Determine the (X, Y) coordinate at the center of the cell enclosing the given text.  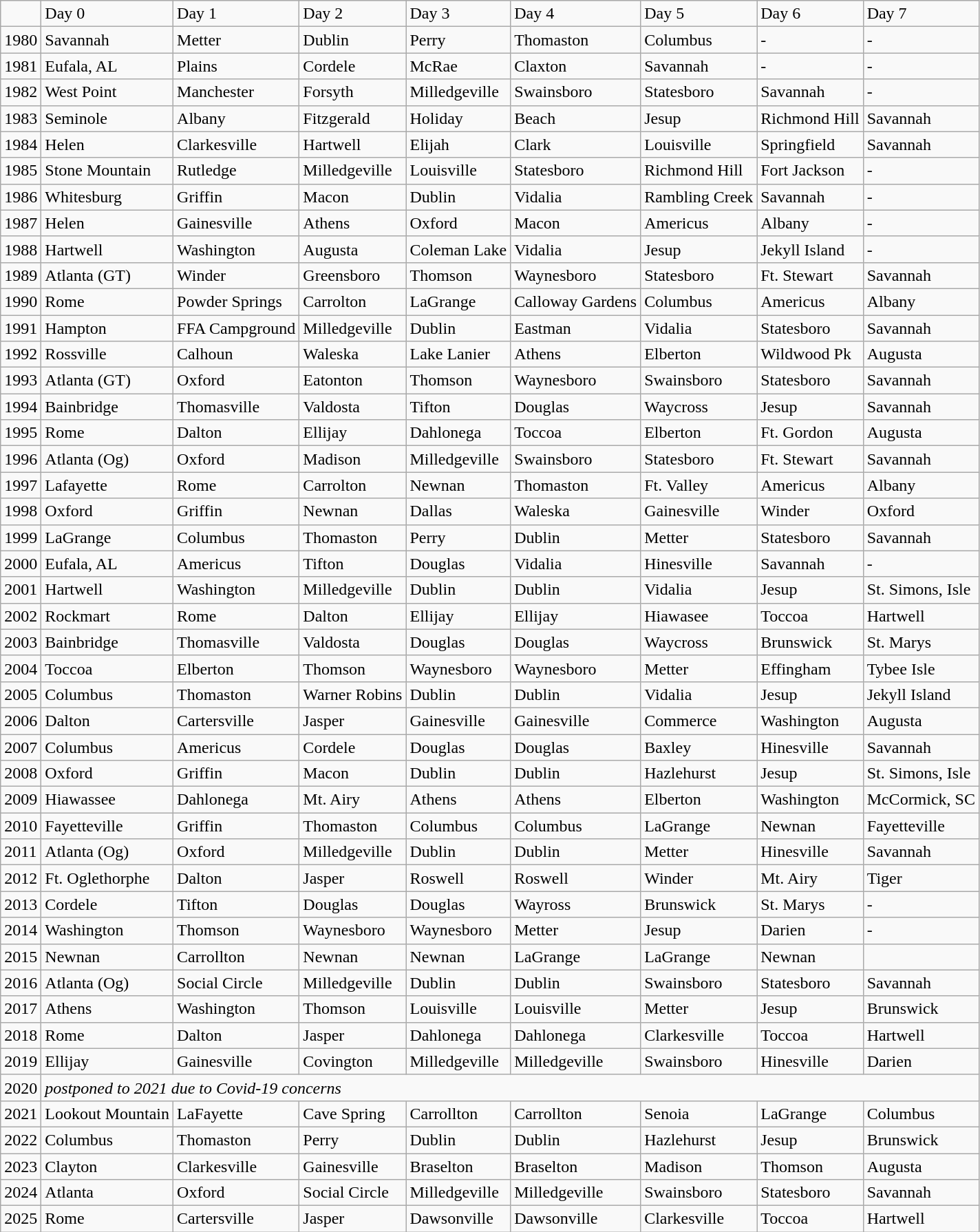
1981 (21, 66)
postponed to 2021 due to Covid-19 concerns (511, 1087)
1994 (21, 407)
Holiday (458, 118)
Atlanta (107, 1193)
2020 (21, 1087)
Commerce (699, 721)
Eastman (575, 328)
Covington (352, 1061)
Hampton (107, 328)
Eatonton (352, 381)
2011 (21, 852)
Effingham (810, 668)
Day 5 (699, 14)
Rutledge (237, 171)
1984 (21, 145)
1991 (21, 328)
Fort Jackson (810, 171)
2014 (21, 931)
Lookout Mountain (107, 1114)
LaFayette (237, 1114)
Baxley (699, 747)
FFA Campground (237, 328)
Claxton (575, 66)
2004 (21, 668)
1992 (21, 354)
1989 (21, 275)
2005 (21, 694)
Rossville (107, 354)
1996 (21, 459)
Ft. Valley (699, 485)
Ft. Oglethorphe (107, 878)
Day 0 (107, 14)
Day 3 (458, 14)
Ft. Gordon (810, 433)
Day 4 (575, 14)
Plains (237, 66)
Greensboro (352, 275)
2018 (21, 1035)
2021 (21, 1114)
Stone Mountain (107, 171)
1997 (21, 485)
McRae (458, 66)
Rockmart (107, 616)
Lake Lanier (458, 354)
Day 1 (237, 14)
1988 (21, 249)
2015 (21, 957)
Springfield (810, 145)
2024 (21, 1193)
Day 2 (352, 14)
2025 (21, 1219)
2006 (21, 721)
Seminole (107, 118)
2022 (21, 1140)
Coleman Lake (458, 249)
Senoia (699, 1114)
2023 (21, 1167)
1982 (21, 92)
Clayton (107, 1167)
Lafayette (107, 485)
Dallas (458, 511)
2016 (21, 983)
Wildwood Pk (810, 354)
Day 7 (921, 14)
1993 (21, 381)
1987 (21, 223)
Forsyth (352, 92)
Calhoun (237, 354)
2003 (21, 642)
Day 6 (810, 14)
Wayross (575, 904)
2017 (21, 1009)
2000 (21, 564)
2010 (21, 826)
West Point (107, 92)
1986 (21, 197)
Fitzgerald (352, 118)
1985 (21, 171)
Calloway Gardens (575, 301)
1995 (21, 433)
2009 (21, 800)
2007 (21, 747)
2013 (21, 904)
2012 (21, 878)
1983 (21, 118)
Tybee Isle (921, 668)
Powder Springs (237, 301)
2002 (21, 616)
Hiawasee (699, 616)
1999 (21, 538)
Hiawassee (107, 800)
Manchester (237, 92)
2019 (21, 1061)
Clark (575, 145)
1998 (21, 511)
Rambling Creek (699, 197)
2008 (21, 774)
Cave Spring (352, 1114)
McCormick, SC (921, 800)
Whitesburg (107, 197)
Tiger (921, 878)
1980 (21, 40)
Elijah (458, 145)
Beach (575, 118)
1990 (21, 301)
2001 (21, 590)
Warner Robins (352, 694)
